Output the [x, y] coordinate of the center of the cell containing the given text.  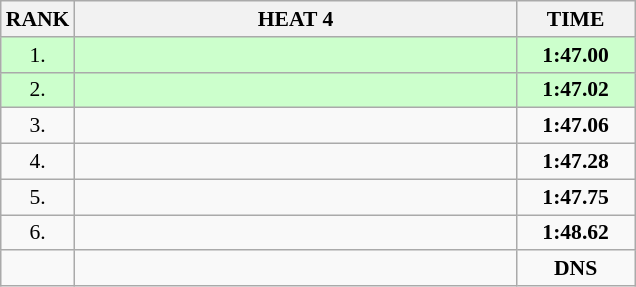
TIME [576, 19]
5. [38, 197]
1:47.00 [576, 55]
3. [38, 126]
HEAT 4 [295, 19]
1:47.28 [576, 162]
1:47.06 [576, 126]
2. [38, 90]
1. [38, 55]
4. [38, 162]
RANK [38, 19]
1:48.62 [576, 233]
6. [38, 233]
DNS [576, 269]
1:47.75 [576, 197]
1:47.02 [576, 90]
